Capture the cell that displays the provided text and extract its (X, Y) central coordinate. 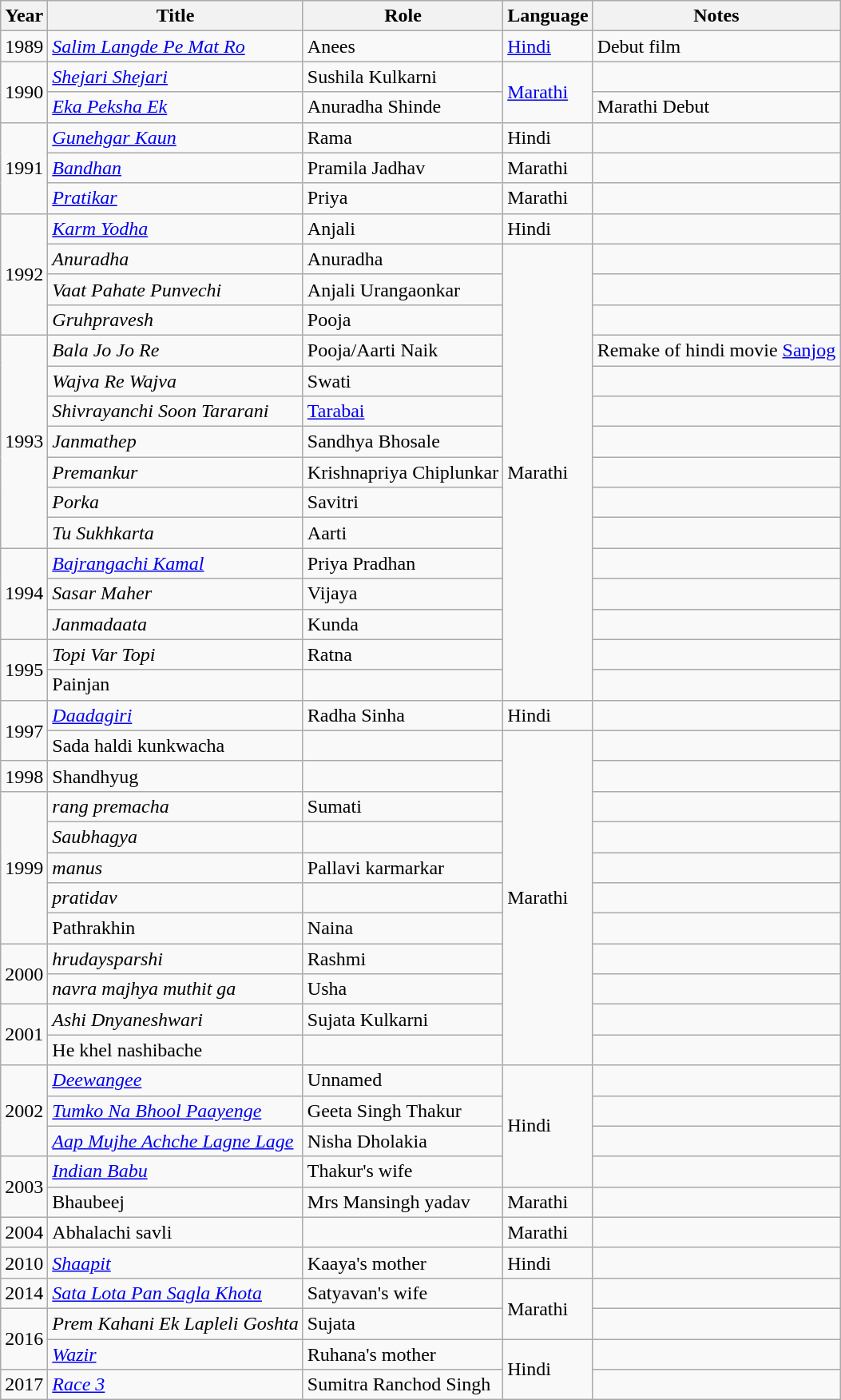
Shaapit (176, 1263)
2001 (24, 1035)
Radha Sinha (403, 715)
Anjali (403, 229)
1997 (24, 730)
Notes (716, 16)
Swati (403, 381)
rang premacha (176, 806)
Savitri (403, 503)
1994 (24, 594)
Prem Kahani Ek Lapleli Goshta (176, 1323)
Painjan (176, 685)
Naina (403, 929)
1989 (24, 46)
2014 (24, 1293)
manus (176, 867)
Bhaubeej (176, 1202)
Pratikar (176, 198)
Sata Lota Pan Sagla Khota (176, 1293)
Wajva Re Wajva (176, 381)
Remake of hindi movie Sanjog (716, 350)
Sada haldi kunkwacha (176, 746)
Deewangee (176, 1080)
2002 (24, 1111)
Language (548, 16)
Kaaya's mother (403, 1263)
Sushila Kulkarni (403, 77)
2016 (24, 1338)
Satyavan's wife (403, 1293)
Anuradha Shinde (403, 107)
Tu Sukhkarta (176, 533)
2000 (24, 974)
Unnamed (403, 1080)
Tarabai (403, 412)
Anees (403, 46)
Debut film (716, 46)
Topi Var Topi (176, 654)
Year (24, 16)
Sandhya Bhosale (403, 442)
Title (176, 16)
Ashi Dnyaneshwari (176, 1020)
Krishnapriya Chiplunkar (403, 472)
Vijaya (403, 594)
Janmathep (176, 442)
Ratna (403, 654)
Sujata Kulkarni (403, 1020)
Shivrayanchi Soon Tararani (176, 412)
Marathi Debut (716, 107)
Indian Babu (176, 1171)
Rama (403, 137)
Salim Langde Pe Mat Ro (176, 46)
Shejari Shejari (176, 77)
Race 3 (176, 1385)
Karm Yodha (176, 229)
hrudaysparshi (176, 959)
Bajrangachi Kamal (176, 563)
Nisha Dholakia (403, 1141)
Tumko Na Bhool Paayenge (176, 1111)
Aarti (403, 533)
Saubhagya (176, 837)
2010 (24, 1263)
Geeta Singh Thakur (403, 1111)
Pallavi karmarkar (403, 867)
Bala Jo Jo Re (176, 350)
Sasar Maher (176, 594)
He khel nashibache (176, 1050)
Premankur (176, 472)
Aap Mujhe Achche Lagne Lage (176, 1141)
1999 (24, 867)
Abhalachi savli (176, 1232)
1990 (24, 92)
Bandhan (176, 168)
Pooja (403, 320)
1991 (24, 168)
1992 (24, 274)
Gunehgar Kaun (176, 137)
Rashmi (403, 959)
Kunda (403, 624)
Janmadaata (176, 624)
Usha (403, 989)
Role (403, 16)
Sumitra Ranchod Singh (403, 1385)
Pooja/Aarti Naik (403, 350)
Anjali Urangaonkar (403, 289)
1995 (24, 670)
Gruhpravesh (176, 320)
Eka Peksha Ek (176, 107)
navra majhya muthit ga (176, 989)
Sujata (403, 1323)
Porka (176, 503)
Vaat Pahate Punvechi (176, 289)
2017 (24, 1385)
1993 (24, 441)
2003 (24, 1187)
Daadagiri (176, 715)
Pathrakhin (176, 929)
2004 (24, 1232)
Sumati (403, 806)
Thakur's wife (403, 1171)
Ruhana's mother (403, 1354)
Shandhyug (176, 776)
1998 (24, 776)
Pramila Jadhav (403, 168)
Mrs Mansingh yadav (403, 1202)
Priya (403, 198)
Priya Pradhan (403, 563)
pratidav (176, 898)
Wazir (176, 1354)
